From the cell containing the given text, extract its center point as [X, Y] coordinate. 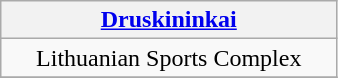
Lithuanian Sports Complex [169, 58]
Druskininkai [169, 20]
